Locate the cell with the specified text and output its [x, y] center coordinate. 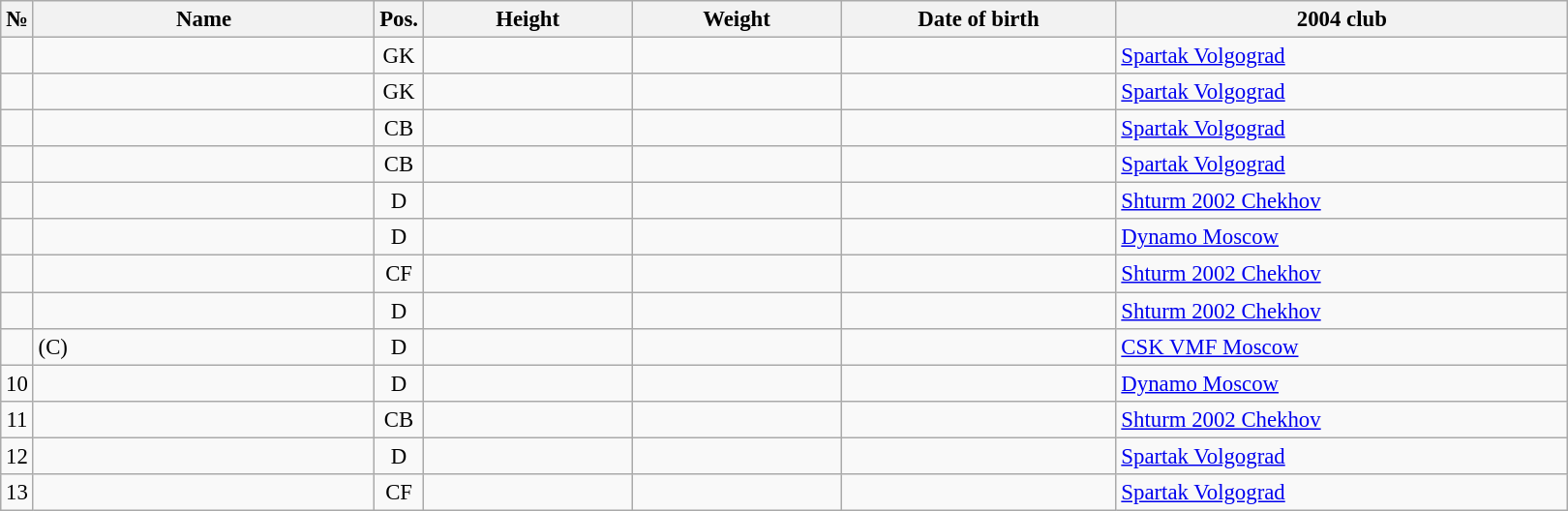
Pos. [399, 19]
Name [203, 19]
(C) [203, 346]
13 [17, 493]
Weight [737, 19]
Height [528, 19]
11 [17, 419]
12 [17, 456]
10 [17, 383]
CSK VMF Moscow [1342, 346]
№ [17, 19]
2004 club [1342, 19]
Date of birth [979, 19]
